Scan for the cell matching the given text and deliver its (x, y) coordinate at center. 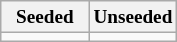
Seeded (45, 17)
Unseeded (133, 17)
